Search for the cell housing the specified text and yield its (X, Y) center coordinate. 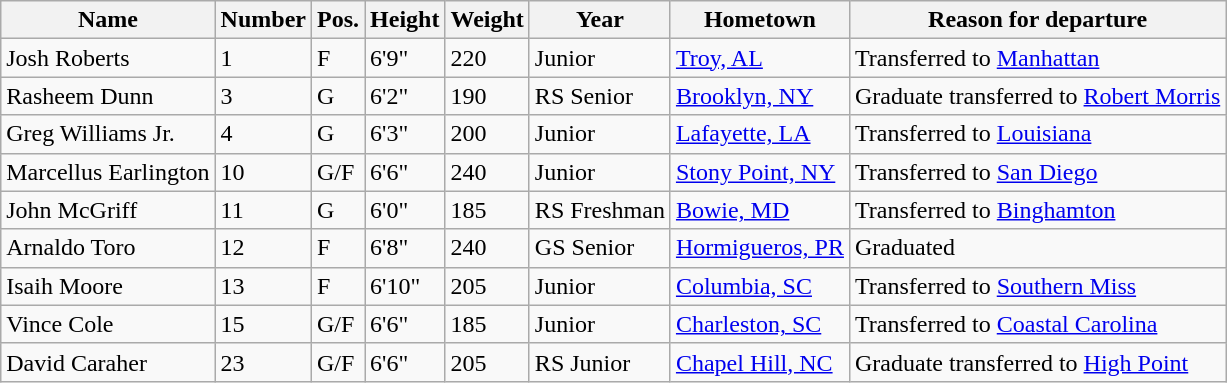
12 (263, 248)
Stony Point, NY (760, 172)
GS Senior (600, 248)
Transferred to Coastal Carolina (1037, 324)
RS Senior (600, 96)
Charleston, SC (760, 324)
Bowie, MD (760, 210)
6'2" (405, 96)
6'3" (405, 134)
Number (263, 20)
190 (487, 96)
Transferred to Manhattan (1037, 58)
Graduated (1037, 248)
Weight (487, 20)
Lafayette, LA (760, 134)
Hormigueros, PR (760, 248)
Vince Cole (108, 324)
Brooklyn, NY (760, 96)
Name (108, 20)
23 (263, 362)
Arnaldo Toro (108, 248)
Greg Williams Jr. (108, 134)
Graduate transferred to High Point (1037, 362)
4 (263, 134)
11 (263, 210)
3 (263, 96)
Chapel Hill, NC (760, 362)
Transferred to Louisiana (1037, 134)
Graduate transferred to Robert Morris (1037, 96)
Marcellus Earlington (108, 172)
Pos. (338, 20)
Reason for departure (1037, 20)
10 (263, 172)
6'8" (405, 248)
Rasheem Dunn (108, 96)
1 (263, 58)
RS Freshman (600, 210)
Isaih Moore (108, 286)
Transferred to Binghamton (1037, 210)
Josh Roberts (108, 58)
Columbia, SC (760, 286)
15 (263, 324)
Troy, AL (760, 58)
Height (405, 20)
6'10" (405, 286)
6'9" (405, 58)
Transferred to Southern Miss (1037, 286)
Transferred to San Diego (1037, 172)
David Caraher (108, 362)
6'0" (405, 210)
220 (487, 58)
John McGriff (108, 210)
RS Junior (600, 362)
13 (263, 286)
Year (600, 20)
200 (487, 134)
Hometown (760, 20)
